Detect which cell encompasses the target text, then output its [X, Y] center coordinate. 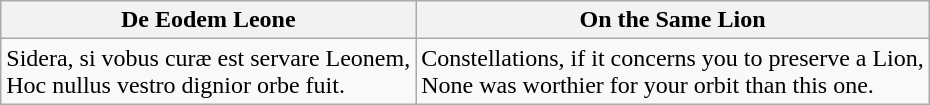
On the Same Lion [673, 20]
Sidera, si vobus curæ est servare Leonem,Hoc nullus vestro dignior orbe fuit. [208, 72]
De Eodem Leone [208, 20]
Constellations, if it concerns you to preserve a Lion,None was worthier for your orbit than this one. [673, 72]
